Pinpoint the cell where the given text exists, returning its [x, y] midpoint coordinate. 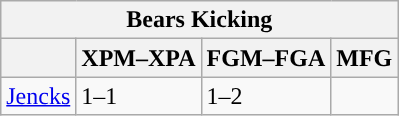
Jencks [38, 96]
1–2 [266, 96]
1–1 [138, 96]
FGM–FGA [266, 58]
XPM–XPA [138, 58]
Bears Kicking [200, 20]
MFG [364, 58]
